Scan for the cell matching the given text and deliver its [X, Y] coordinate at center. 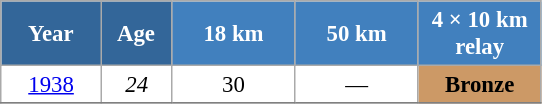
Age [136, 34]
24 [136, 85]
30 [234, 85]
Bronze [480, 85]
— [356, 85]
1938 [52, 85]
Year [52, 34]
18 km [234, 34]
4 × 10 km relay [480, 34]
50 km [356, 34]
